Determine the [X, Y] coordinate at the center of the cell enclosing the given text.  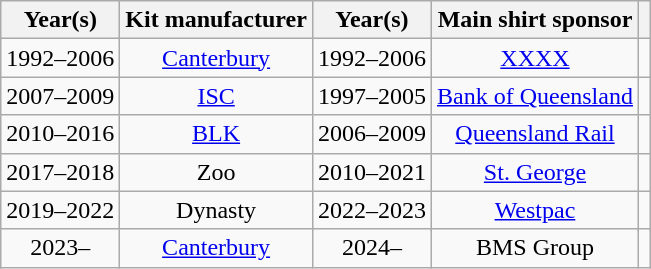
BMS Group [534, 248]
2024– [372, 248]
1997–2005 [372, 96]
2007–2009 [60, 96]
2022–2023 [372, 210]
Dynasty [216, 210]
Queensland Rail [534, 134]
ISC [216, 96]
XXXX [534, 58]
2010–2021 [372, 172]
2023– [60, 248]
BLK [216, 134]
Main shirt sponsor [534, 20]
Bank of Queensland [534, 96]
2019–2022 [60, 210]
Kit manufacturer [216, 20]
2010–2016 [60, 134]
Westpac [534, 210]
2006–2009 [372, 134]
St. George [534, 172]
2017–2018 [60, 172]
Zoo [216, 172]
